From the cell containing the given text, extract its center point as (x, y) coordinate. 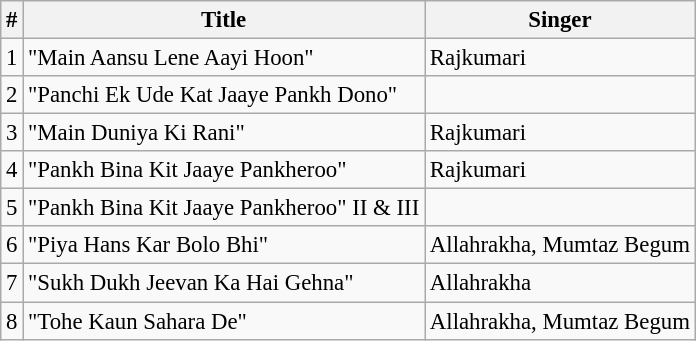
"Tohe Kaun Sahara De" (224, 321)
6 (12, 245)
"Pankh Bina Kit Jaaye Pankheroo" II & III (224, 208)
"Sukh Dukh Jeevan Ka Hai Gehna" (224, 283)
"Main Aansu Lene Aayi Hoon" (224, 58)
4 (12, 170)
# (12, 20)
"Panchi Ek Ude Kat Jaaye Pankh Dono" (224, 95)
7 (12, 283)
"Main Duniya Ki Rani" (224, 133)
5 (12, 208)
2 (12, 95)
Allahrakha (560, 283)
Title (224, 20)
1 (12, 58)
"Pankh Bina Kit Jaaye Pankheroo" (224, 170)
3 (12, 133)
8 (12, 321)
Singer (560, 20)
"Piya Hans Kar Bolo Bhi" (224, 245)
